Search for the cell housing the specified text and yield its [X, Y] center coordinate. 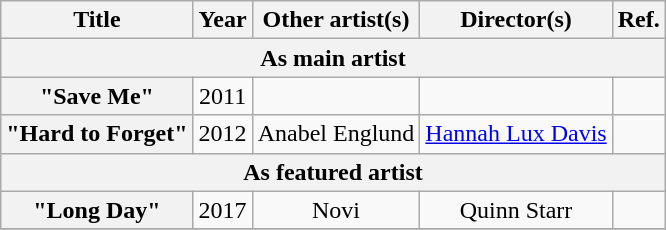
2017 [222, 210]
Ref. [638, 20]
As main artist [333, 58]
Director(s) [516, 20]
"Save Me" [97, 96]
Title [97, 20]
Year [222, 20]
Anabel Englund [336, 134]
"Hard to Forget" [97, 134]
Hannah Lux Davis [516, 134]
"Long Day" [97, 210]
Quinn Starr [516, 210]
2012 [222, 134]
Novi [336, 210]
Other artist(s) [336, 20]
As featured artist [333, 172]
2011 [222, 96]
